Identify which cell holds the provided text, then report its (x, y) central coordinate. 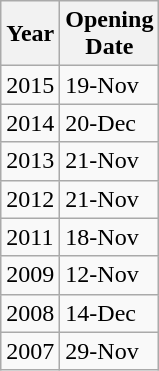
20-Dec (110, 123)
2012 (30, 199)
2015 (30, 85)
2014 (30, 123)
2008 (30, 313)
2007 (30, 351)
29-Nov (110, 351)
2009 (30, 275)
19-Nov (110, 85)
2013 (30, 161)
2011 (30, 237)
12-Nov (110, 275)
18-Nov (110, 237)
Year (30, 34)
OpeningDate (110, 34)
14-Dec (110, 313)
